Scan for the cell matching the given text and deliver its [x, y] coordinate at center. 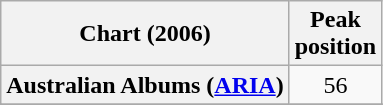
Australian Albums (ARIA) [145, 85]
Chart (2006) [145, 34]
56 [335, 85]
Peakposition [335, 34]
